Identify which cell holds the provided text, then report its (X, Y) central coordinate. 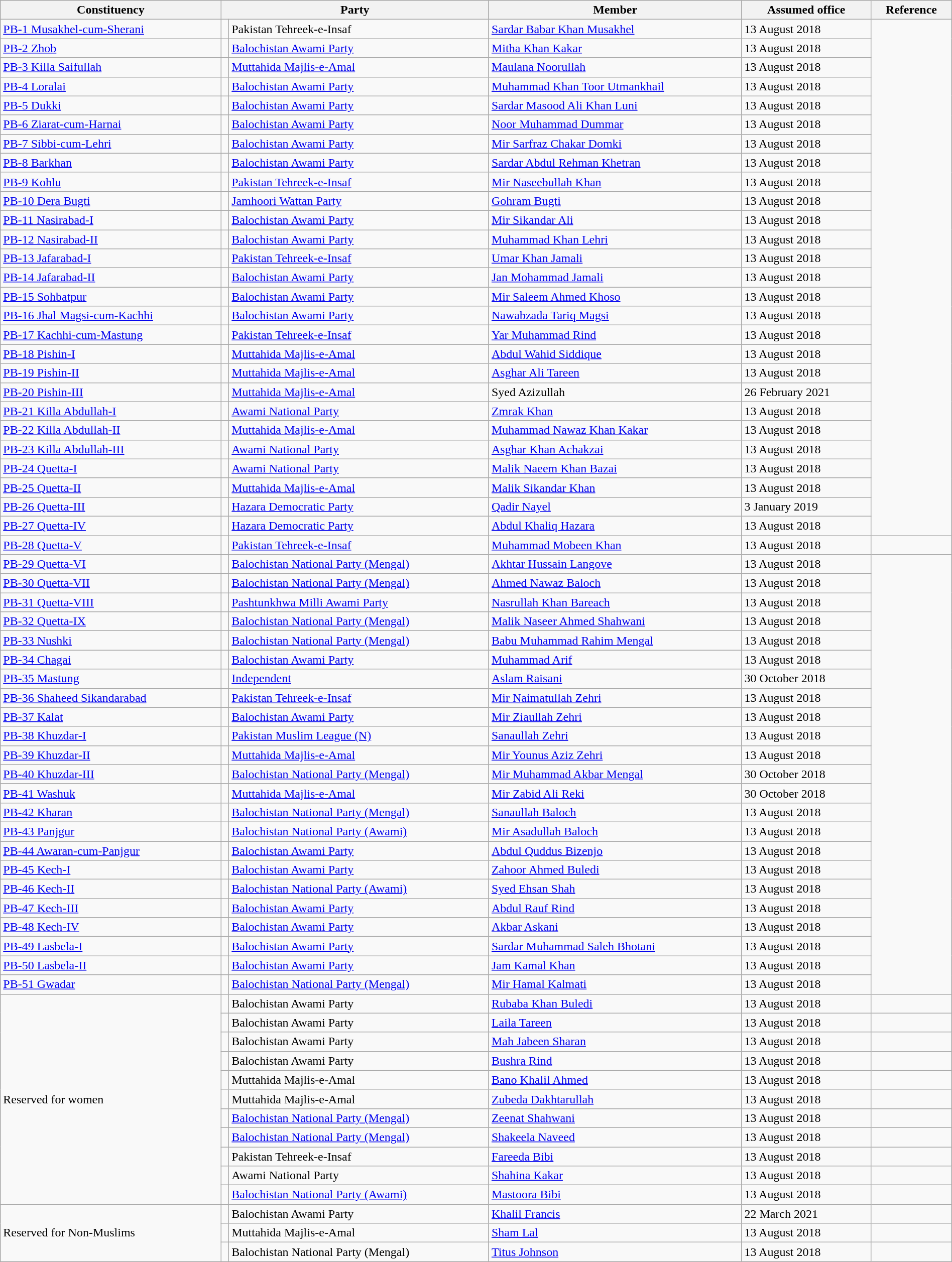
PB-2 Zhob (110, 48)
Noor Muhammad Dummar (615, 124)
Mir Naimatullah Zehri (615, 698)
Muhammad Mobeen Khan (615, 545)
Akbar Askani (615, 927)
Member (615, 10)
Party (354, 10)
Mir Naseebullah Khan (615, 182)
Bushra Rind (615, 1061)
Syed Ehsan Shah (615, 889)
PB-37 Kalat (110, 717)
PB-17 Kachhi-cum-Mastung (110, 335)
26 February 2021 (806, 392)
PB-46 Kech-II (110, 889)
3 January 2019 (806, 507)
Babu Muhammad Rahim Mengal (615, 641)
PB-10 Dera Bugti (110, 201)
PB-47 Kech-III (110, 908)
PB-40 Khuzdar-III (110, 774)
PB-42 Kharan (110, 812)
PB-28 Quetta-V (110, 545)
PB-7 Sibbi-cum-Lehri (110, 144)
PB-15 Sohbatpur (110, 297)
Sanaullah Zehri (615, 736)
Asghar Khan Achakzai (615, 449)
PB-21 Killa Abdullah-I (110, 411)
Khalil Francis (615, 1214)
Muhammad Khan Toor Utmankhail (615, 86)
PB-26 Quetta-III (110, 507)
Shakeela Naveed (615, 1137)
Gohram Bugti (615, 201)
PB-39 Khuzdar-II (110, 755)
Mir Zabid Ali Reki (615, 793)
Constituency (110, 10)
Abdul Quddus Bizenjo (615, 851)
PB-51 Gwadar (110, 984)
Mir Sarfraz Chakar Domki (615, 144)
Reserved for women (110, 1099)
PB-1 Musakhel-cum-Sherani (110, 29)
PB-43 Panjgur (110, 831)
PB-11 Nasirabad-I (110, 220)
Reserved for Non-Muslims (110, 1233)
Sardar Babar Khan Musakhel (615, 29)
Aslam Raisani (615, 679)
Maulana Noorullah (615, 67)
Pashtunkhwa Milli Awami Party (359, 602)
Asghar Ali Tareen (615, 373)
PB-49 Lasbela-I (110, 946)
PB-36 Shaheed Sikandarabad (110, 698)
Mah Jabeen Sharan (615, 1042)
Nasrullah Khan Bareach (615, 602)
Mir Asadullah Baloch (615, 831)
Mastoora Bibi (615, 1195)
PB-23 Killa Abdullah-III (110, 449)
Qadir Nayel (615, 507)
Mir Hamal Kalmati (615, 984)
Jam Kamal Khan (615, 965)
Mir Sikandar Ali (615, 220)
PB-8 Barkhan (110, 163)
Muhammad Khan Lehri (615, 239)
Zmrak Khan (615, 411)
PB-5 Dukki (110, 105)
PB-4 Loralai (110, 86)
Shahina Kakar (615, 1176)
Assumed office (806, 10)
Sardar Masood Ali Khan Luni (615, 105)
PB-41 Washuk (110, 793)
PB-44 Awaran-cum-Panjgur (110, 851)
PB-14 Jafarabad-II (110, 278)
Jamhoori Wattan Party (359, 201)
Rubaba Khan Buledi (615, 1003)
Malik Naseer Ahmed Shahwani (615, 621)
Zahoor Ahmed Buledi (615, 870)
PB-30 Quetta-VII (110, 583)
22 March 2021 (806, 1214)
Abdul Rauf Rind (615, 908)
PB-20 Pishin-III (110, 392)
PB-50 Lasbela-II (110, 965)
PB-35 Mastung (110, 679)
Sham Lal (615, 1233)
Independent (359, 679)
Syed Azizullah (615, 392)
PB-22 Killa Abdullah-II (110, 430)
Ahmed Nawaz Baloch (615, 583)
Sanaullah Baloch (615, 812)
PB-31 Quetta-VIII (110, 602)
PB-33 Nushki (110, 641)
PB-29 Quetta-VI (110, 564)
PB-45 Kech-I (110, 870)
Mir Ziaullah Zehri (615, 717)
PB-16 Jhal Magsi-cum-Kachhi (110, 316)
PB-24 Quetta-I (110, 468)
Nawabzada Tariq Magsi (615, 316)
PB-6 Ziarat-cum-Harnai (110, 124)
PB-48 Kech-IV (110, 927)
PB-27 Quetta-IV (110, 526)
Jan Mohammad Jamali (615, 278)
Yar Muhammad Rind (615, 335)
Zubeda Dakhtarullah (615, 1099)
PB-19 Pishin-II (110, 373)
Umar Khan Jamali (615, 259)
PB-32 Quetta-IX (110, 621)
PB-34 Chagai (110, 660)
Mitha Khan Kakar (615, 48)
Mir Saleem Ahmed Khoso (615, 297)
Mir Muhammad Akbar Mengal (615, 774)
Bano Khalil Ahmed (615, 1080)
Laila Tareen (615, 1023)
Abdul Khaliq Hazara (615, 526)
Reference (912, 10)
PB-9 Kohlu (110, 182)
Abdul Wahid Siddique (615, 354)
Mir Younus Aziz Zehri (615, 755)
Sardar Abdul Rehman Khetran (615, 163)
Sardar Muhammad Saleh Bhotani (615, 946)
Akhtar Hussain Langove (615, 564)
Muhammad Nawaz Khan Kakar (615, 430)
Muhammad Arif (615, 660)
Malik Naeem Khan Bazai (615, 468)
PB-12 Nasirabad-II (110, 239)
PB-13 Jafarabad-I (110, 259)
Titus Johnson (615, 1252)
PB-38 Khuzdar-I (110, 736)
Malik Sikandar Khan (615, 487)
Fareeda Bibi (615, 1156)
Pakistan Muslim League (N) (359, 736)
Zeenat Shahwani (615, 1118)
PB-18 Pishin-I (110, 354)
PB-3 Killa Saifullah (110, 67)
PB-25 Quetta-II (110, 487)
